Determine the [x, y] coordinate at the center of the cell enclosing the given text.  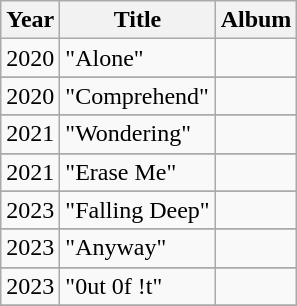
Year [30, 20]
"0ut 0f !t" [138, 286]
"Comprehend" [138, 96]
"Anyway" [138, 248]
"Alone" [138, 58]
Album [256, 20]
"Falling Deep" [138, 210]
"Erase Me" [138, 172]
Title [138, 20]
"Wondering" [138, 134]
